From the cell containing the given text, extract its center point as [X, Y] coordinate. 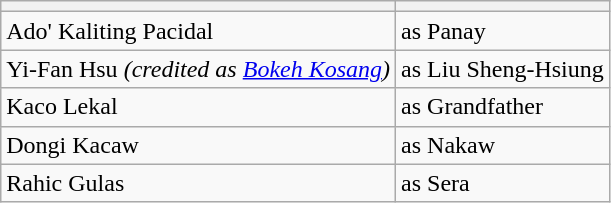
as Grandfather [503, 107]
as Sera [503, 183]
Dongi Kacaw [198, 145]
as Panay [503, 31]
as Liu Sheng-Hsiung [503, 69]
Yi-Fan Hsu (credited as Bokeh Kosang) [198, 69]
Ado' Kaliting Pacidal [198, 31]
as Nakaw [503, 145]
Rahic Gulas [198, 183]
Kaco Lekal [198, 107]
